Return (x, y) of the center of cell containing provided text 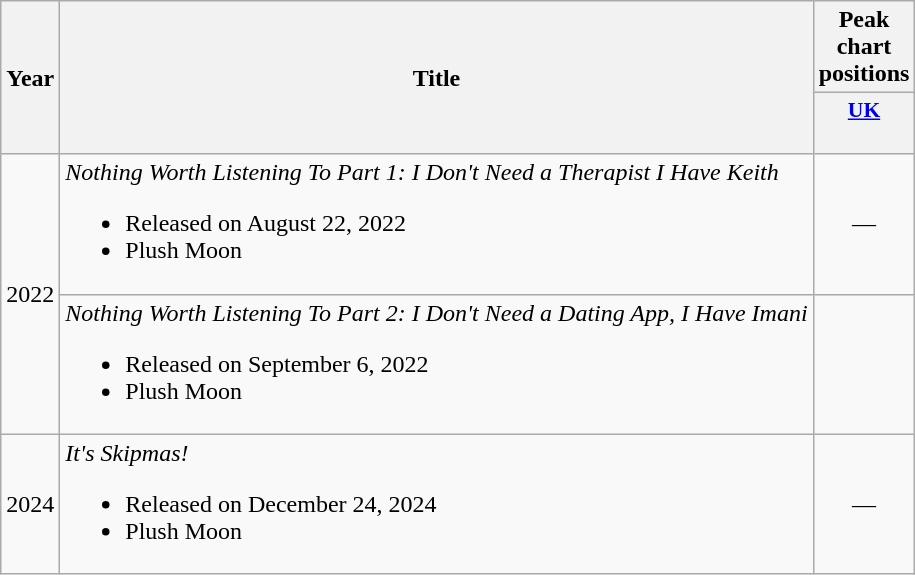
Nothing Worth Listening To Part 1: I Don't Need a Therapist I Have KeithReleased on August 22, 2022Plush Moon (436, 224)
Year (30, 78)
2022 (30, 294)
2024 (30, 504)
UK (864, 124)
Nothing Worth Listening To Part 2: I Don't Need a Dating App, I Have ImaniReleased on September 6, 2022Plush Moon (436, 364)
It's Skipmas!Released on December 24, 2024Plush Moon (436, 504)
Peak chart positions (864, 47)
Title (436, 78)
